Output the (x, y) coordinate of the center of the cell containing the given text.  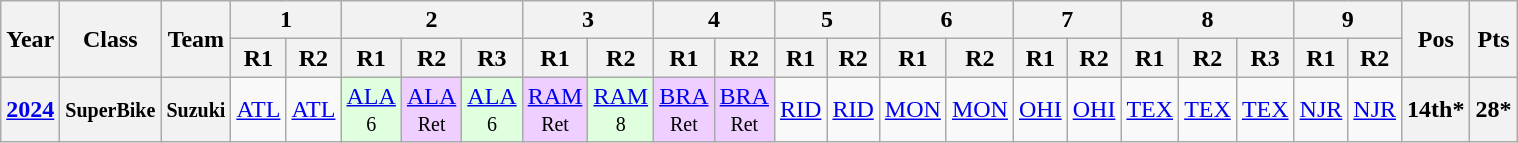
Pos (1436, 39)
2024 (30, 110)
RAMRet (555, 110)
4 (714, 20)
14th* (1436, 110)
1 (286, 20)
8 (1208, 20)
Team (196, 39)
3 (588, 20)
Pts (1494, 39)
2 (432, 20)
Year (30, 39)
5 (826, 20)
Class (110, 39)
9 (1348, 20)
7 (1066, 20)
ALARet (431, 110)
Suzuki (196, 110)
RAM8 (621, 110)
28* (1494, 110)
SuperBike (110, 110)
6 (946, 20)
